Pinpoint the cell where the given text exists, returning its (X, Y) midpoint coordinate. 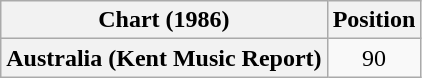
Australia (Kent Music Report) (164, 58)
Chart (1986) (164, 20)
90 (374, 58)
Position (374, 20)
